Find where the given text appears and provide that cell's center as [X, Y] coordinate. 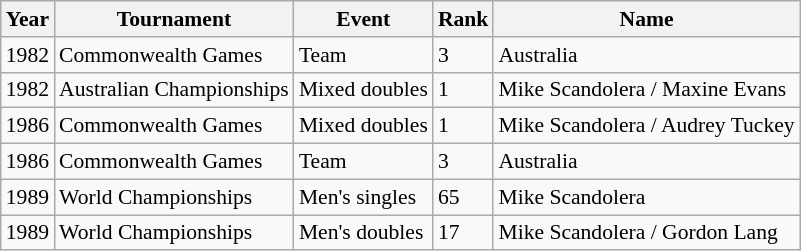
Year [28, 19]
17 [464, 233]
Men's singles [364, 197]
Australian Championships [174, 90]
Mike Scandolera / Gordon Lang [646, 233]
Mike Scandolera / Maxine Evans [646, 90]
Rank [464, 19]
Mike Scandolera [646, 197]
Men's doubles [364, 233]
Mike Scandolera / Audrey Tuckey [646, 126]
Tournament [174, 19]
Event [364, 19]
Name [646, 19]
65 [464, 197]
